For the text-containing cell, return its midpoint in [x, y] coordinate format. 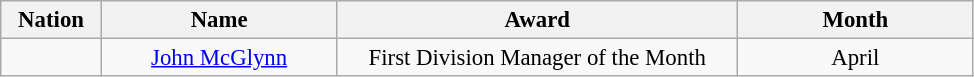
John McGlynn [219, 58]
April [856, 58]
Nation [52, 20]
Award [538, 20]
First Division Manager of the Month [538, 58]
Month [856, 20]
Name [219, 20]
